Return the [X, Y] coordinate for the center point of the cell that contains the specified text.  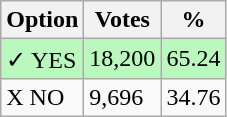
Option [42, 20]
18,200 [122, 59]
✓ YES [42, 59]
% [194, 20]
34.76 [194, 97]
65.24 [194, 59]
9,696 [122, 97]
Votes [122, 20]
X NO [42, 97]
